Find where the given text appears and provide that cell's center as (x, y) coordinate. 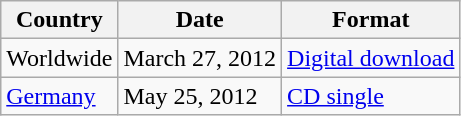
Format (371, 20)
Worldwide (60, 58)
May 25, 2012 (200, 96)
Country (60, 20)
CD single (371, 96)
Germany (60, 96)
Date (200, 20)
March 27, 2012 (200, 58)
Digital download (371, 58)
